Search for the cell housing the specified text and yield its [x, y] center coordinate. 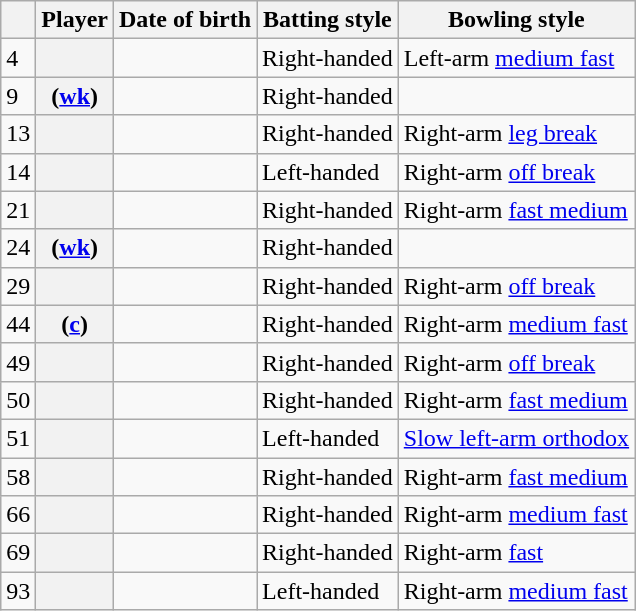
Left-arm medium fast [516, 58]
4 [18, 58]
Date of birth [186, 20]
9 [18, 96]
Right-arm fast [516, 553]
(c) [75, 324]
13 [18, 134]
14 [18, 172]
Player [75, 20]
24 [18, 248]
66 [18, 515]
44 [18, 324]
29 [18, 286]
Slow left-arm orthodox [516, 438]
58 [18, 477]
93 [18, 591]
Right-arm leg break [516, 134]
Batting style [328, 20]
69 [18, 553]
Bowling style [516, 20]
50 [18, 400]
21 [18, 210]
49 [18, 362]
51 [18, 438]
